Determine the (x, y) coordinate at the center of the cell enclosing the given text.  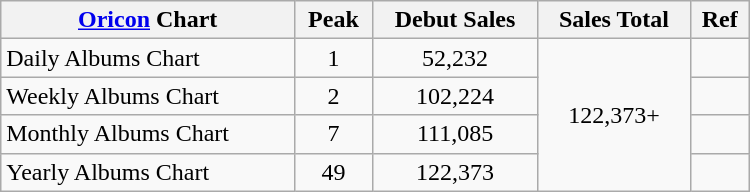
Monthly Albums Chart (148, 134)
Weekly Albums Chart (148, 96)
Oricon Chart (148, 20)
111,085 (455, 134)
52,232 (455, 58)
Yearly Albums Chart (148, 172)
Sales Total (614, 20)
122,373 (455, 172)
Ref (720, 20)
Daily Albums Chart (148, 58)
49 (334, 172)
2 (334, 96)
102,224 (455, 96)
7 (334, 134)
1 (334, 58)
Debut Sales (455, 20)
Peak (334, 20)
122,373+ (614, 115)
